Return [x, y] of the center of cell containing provided text 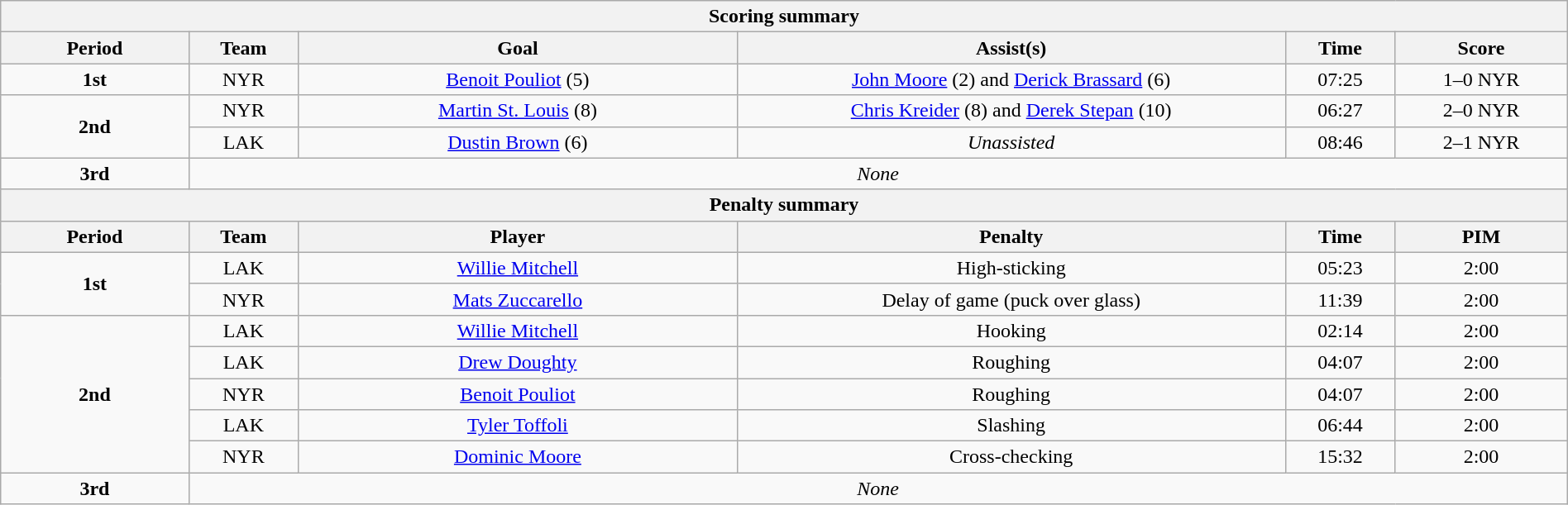
Unassisted [1011, 142]
Scoring summary [784, 17]
Tyler Toffoli [518, 426]
07:25 [1340, 79]
Player [518, 236]
Dominic Moore [518, 457]
Martin St. Louis (8) [518, 111]
2–0 NYR [1481, 111]
2–1 NYR [1481, 142]
Goal [518, 48]
Assist(s) [1011, 48]
Mats Zuccarello [518, 299]
PIM [1481, 236]
Cross-checking [1011, 457]
John Moore (2) and Derick Brassard (6) [1011, 79]
02:14 [1340, 331]
06:44 [1340, 426]
Drew Doughty [518, 362]
Score [1481, 48]
Delay of game (puck over glass) [1011, 299]
05:23 [1340, 268]
11:39 [1340, 299]
15:32 [1340, 457]
High-sticking [1011, 268]
Benoit Pouliot [518, 394]
Slashing [1011, 426]
Hooking [1011, 331]
Chris Kreider (8) and Derek Stepan (10) [1011, 111]
Dustin Brown (6) [518, 142]
06:27 [1340, 111]
08:46 [1340, 142]
Benoit Pouliot (5) [518, 79]
Penalty summary [784, 205]
1–0 NYR [1481, 79]
Penalty [1011, 236]
